Find where the given text appears and provide that cell's center as [X, Y] coordinate. 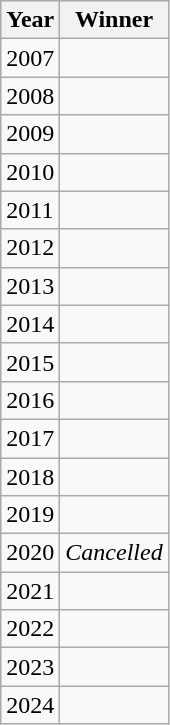
Winner [114, 20]
2008 [30, 96]
2016 [30, 400]
2021 [30, 591]
2023 [30, 667]
2009 [30, 134]
2024 [30, 705]
2018 [30, 477]
2015 [30, 362]
2020 [30, 553]
2011 [30, 210]
2022 [30, 629]
Year [30, 20]
2017 [30, 438]
2014 [30, 324]
2012 [30, 248]
2007 [30, 58]
2013 [30, 286]
Cancelled [114, 553]
2019 [30, 515]
2010 [30, 172]
